From the cell containing the given text, extract its center point as (X, Y) coordinate. 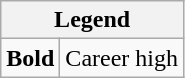
Legend (92, 20)
Career high (122, 58)
Bold (30, 58)
